Return (X, Y) of the center of cell containing provided text 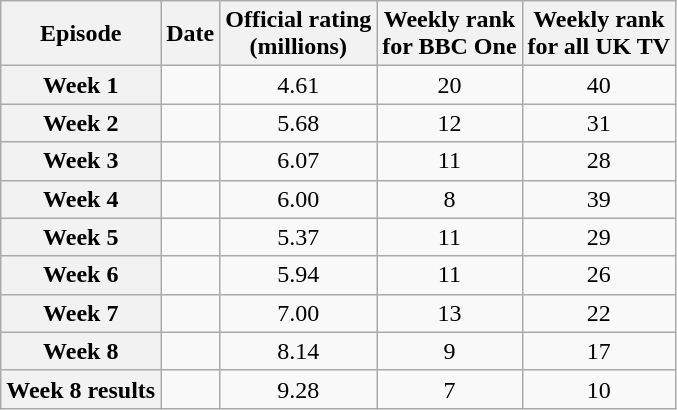
Week 3 (81, 161)
5.37 (298, 237)
6.07 (298, 161)
40 (599, 85)
9 (450, 351)
Week 4 (81, 199)
6.00 (298, 199)
Official rating(millions) (298, 34)
12 (450, 123)
Week 5 (81, 237)
22 (599, 313)
Week 1 (81, 85)
29 (599, 237)
28 (599, 161)
Weekly rankfor BBC One (450, 34)
13 (450, 313)
10 (599, 389)
Episode (81, 34)
26 (599, 275)
Week 7 (81, 313)
Weekly rankfor all UK TV (599, 34)
5.94 (298, 275)
8 (450, 199)
Date (190, 34)
4.61 (298, 85)
39 (599, 199)
7.00 (298, 313)
Week 8 results (81, 389)
5.68 (298, 123)
17 (599, 351)
8.14 (298, 351)
20 (450, 85)
Week 2 (81, 123)
31 (599, 123)
7 (450, 389)
Week 6 (81, 275)
Week 8 (81, 351)
9.28 (298, 389)
